Return (X, Y) of the center of cell containing provided text 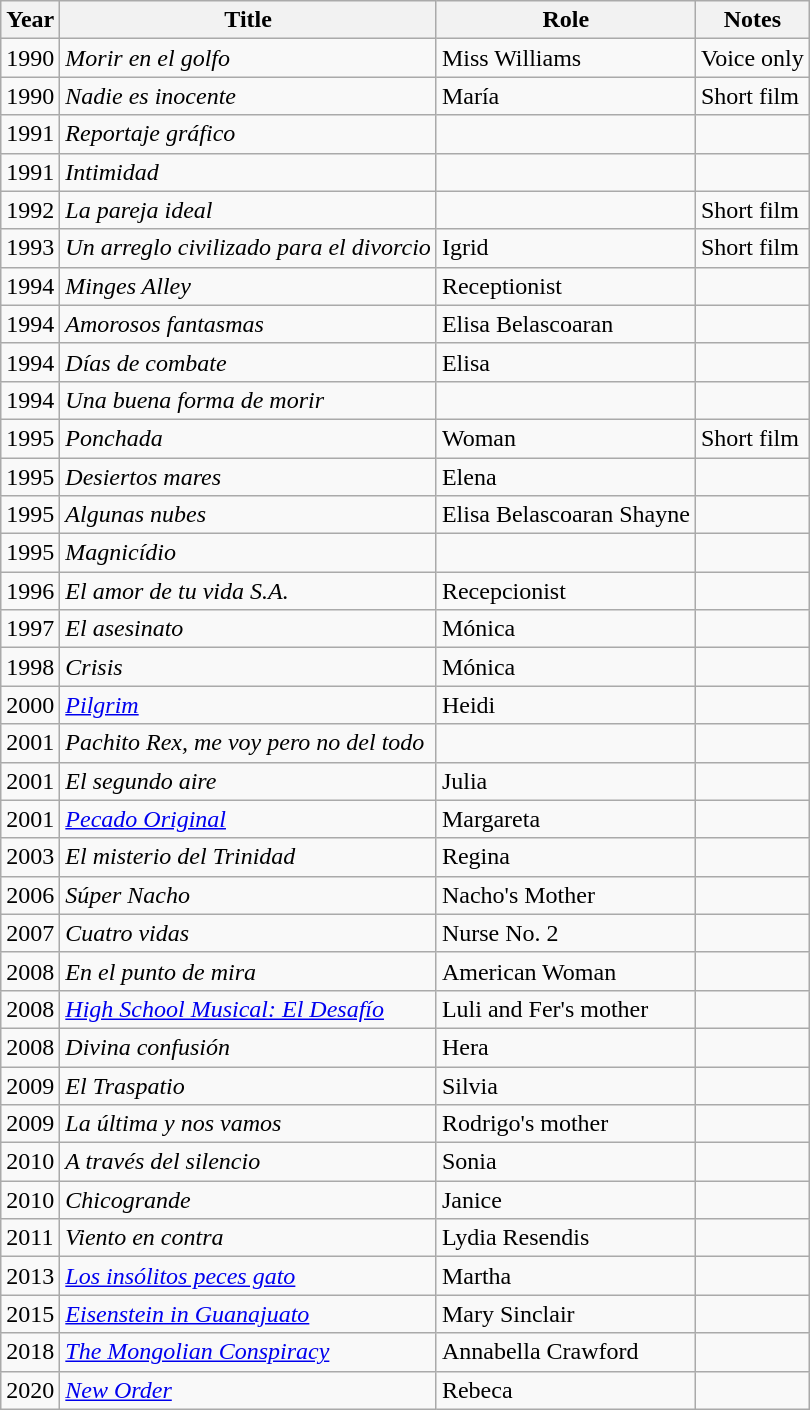
Year (30, 20)
Mary Sinclair (566, 1314)
Heidi (566, 705)
Miss Williams (566, 58)
2015 (30, 1314)
2011 (30, 1238)
Días de combate (248, 362)
Martha (566, 1276)
1993 (30, 248)
En el punto de mira (248, 971)
Woman (566, 438)
1998 (30, 667)
Regina (566, 857)
El Traspatio (248, 1085)
María (566, 96)
Una buena forma de morir (248, 400)
2007 (30, 933)
Notes (752, 20)
The Mongolian Conspiracy (248, 1352)
2020 (30, 1390)
Rodrigo's mother (566, 1124)
El segundo aire (248, 781)
Title (248, 20)
High School Musical: El Desafío (248, 1009)
New Order (248, 1390)
El asesinato (248, 629)
Los insólitos peces gato (248, 1276)
Desiertos mares (248, 477)
Amorosos fantasmas (248, 324)
Elisa Belascoaran Shayne (566, 515)
Silvia (566, 1085)
2000 (30, 705)
American Woman (566, 971)
Reportaje gráfico (248, 134)
Recepcionist (566, 591)
1996 (30, 591)
Role (566, 20)
Lydia Resendis (566, 1238)
Sonia (566, 1162)
Rebeca (566, 1390)
La última y nos vamos (248, 1124)
Janice (566, 1200)
Nadie es inocente (248, 96)
Algunas nubes (248, 515)
Viento en contra (248, 1238)
Margareta (566, 819)
El amor de tu vida S.A. (248, 591)
Cuatro vidas (248, 933)
2003 (30, 857)
Súper Nacho (248, 895)
Morir en el golfo (248, 58)
Pilgrim (248, 705)
Igrid (566, 248)
Pachito Rex, me voy pero no del todo (248, 743)
1997 (30, 629)
Eisenstein in Guanajuato (248, 1314)
Crisis (248, 667)
Nurse No. 2 (566, 933)
2013 (30, 1276)
La pareja ideal (248, 210)
Elisa Belascoaran (566, 324)
2018 (30, 1352)
Annabella Crawford (566, 1352)
Magnicídio (248, 553)
Chicogrande (248, 1200)
Divina confusión (248, 1047)
A través del silencio (248, 1162)
Receptionist (566, 286)
Voice only (752, 58)
Ponchada (248, 438)
1992 (30, 210)
Hera (566, 1047)
El misterio del Trinidad (248, 857)
Elena (566, 477)
2006 (30, 895)
Intimidad (248, 172)
Nacho's Mother (566, 895)
Julia (566, 781)
Luli and Fer's mother (566, 1009)
Un arreglo civilizado para el divorcio (248, 248)
Minges Alley (248, 286)
Pecado Original (248, 819)
Elisa (566, 362)
